For the text-containing cell, return its midpoint in (X, Y) coordinate format. 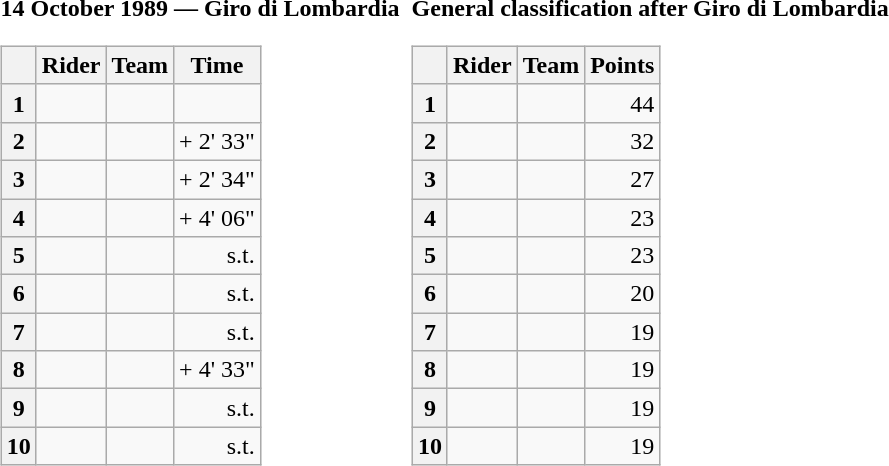
+ 4' 33" (218, 370)
44 (622, 103)
Points (622, 65)
20 (622, 294)
32 (622, 141)
27 (622, 179)
+ 2' 34" (218, 179)
+ 2' 33" (218, 141)
Time (218, 65)
+ 4' 06" (218, 217)
